Identify which cell holds the provided text, then report its [X, Y] central coordinate. 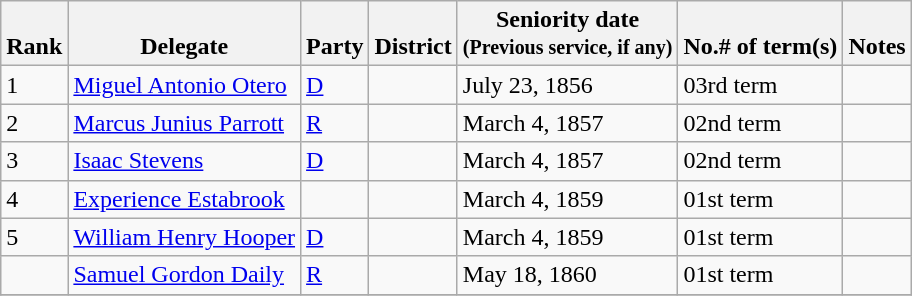
Miguel Antonio Otero [184, 85]
3 [34, 161]
May 18, 1860 [568, 275]
1 [34, 85]
July 23, 1856 [568, 85]
Rank [34, 34]
Marcus Junius Parrott [184, 123]
2 [34, 123]
Notes [877, 34]
03rd term [760, 85]
Experience Estabrook [184, 199]
District [413, 34]
Party [335, 34]
Seniority date(Previous service, if any) [568, 34]
Samuel Gordon Daily [184, 275]
4 [34, 199]
William Henry Hooper [184, 237]
Delegate [184, 34]
No.# of term(s) [760, 34]
5 [34, 237]
Isaac Stevens [184, 161]
